Capture the cell that displays the provided text and extract its [X, Y] central coordinate. 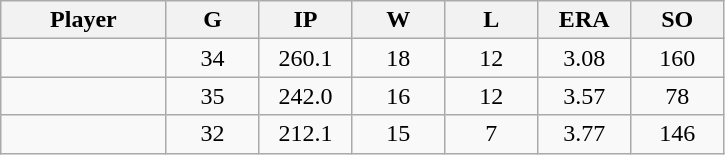
146 [678, 134]
G [212, 20]
260.1 [306, 58]
212.1 [306, 134]
SO [678, 20]
32 [212, 134]
78 [678, 96]
IP [306, 20]
35 [212, 96]
7 [492, 134]
160 [678, 58]
ERA [584, 20]
3.77 [584, 134]
Player [84, 20]
34 [212, 58]
242.0 [306, 96]
16 [398, 96]
3.57 [584, 96]
15 [398, 134]
3.08 [584, 58]
18 [398, 58]
W [398, 20]
L [492, 20]
